Locate the cell with the specified text and output its (x, y) center coordinate. 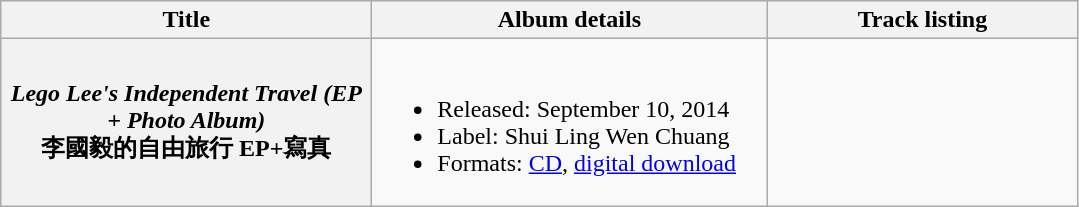
Lego Lee's Independent Travel (EP + Photo Album) 李國毅的自由旅行 EP+寫真 (186, 122)
Title (186, 20)
Album details (570, 20)
Track listing (922, 20)
Released: September 10, 2014Label: Shui Ling Wen ChuangFormats: CD, digital download (570, 122)
